Locate the cell with the specified text and output its [x, y] center coordinate. 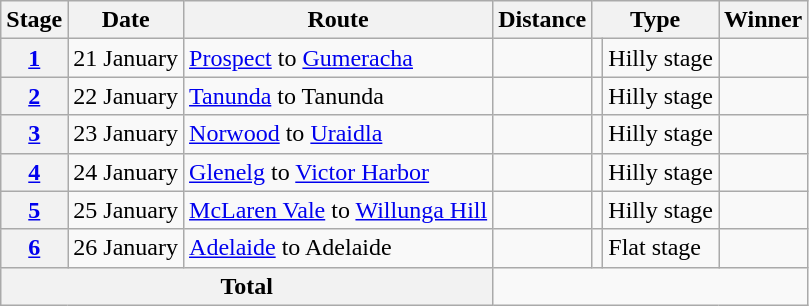
Date [126, 20]
26 January [126, 248]
Tanunda to Tanunda [338, 96]
Adelaide to Adelaide [338, 248]
Glenelg to Victor Harbor [338, 172]
2 [34, 96]
4 [34, 172]
Norwood to Uraidla [338, 134]
5 [34, 210]
Type [656, 20]
Distance [542, 20]
1 [34, 58]
22 January [126, 96]
6 [34, 248]
23 January [126, 134]
24 January [126, 172]
Winner [762, 20]
McLaren Vale to Willunga Hill [338, 210]
Total [247, 286]
21 January [126, 58]
3 [34, 134]
Flat stage [661, 248]
Stage [34, 20]
25 January [126, 210]
Prospect to Gumeracha [338, 58]
Route [338, 20]
